Provide the [X, Y] coordinate of the cell's center where the given text is located.  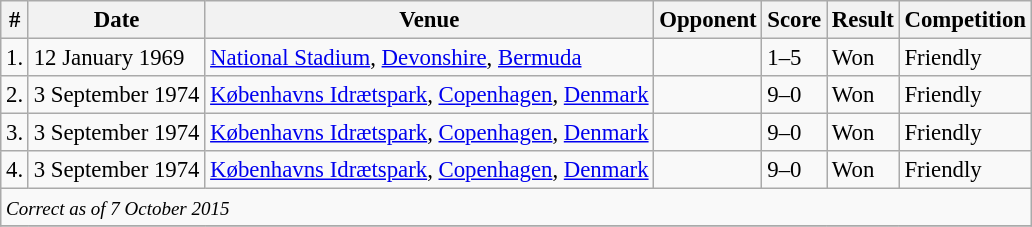
1–5 [794, 58]
1. [15, 58]
4. [15, 170]
12 January 1969 [116, 58]
2. [15, 95]
National Stadium, Devonshire, Bermuda [430, 58]
Score [794, 20]
Opponent [708, 20]
Venue [430, 20]
# [15, 20]
3. [15, 133]
Correct as of 7 October 2015 [516, 208]
Result [864, 20]
Competition [965, 20]
Date [116, 20]
